Extract the [x, y] coordinate from the center of the cell holding the provided text.  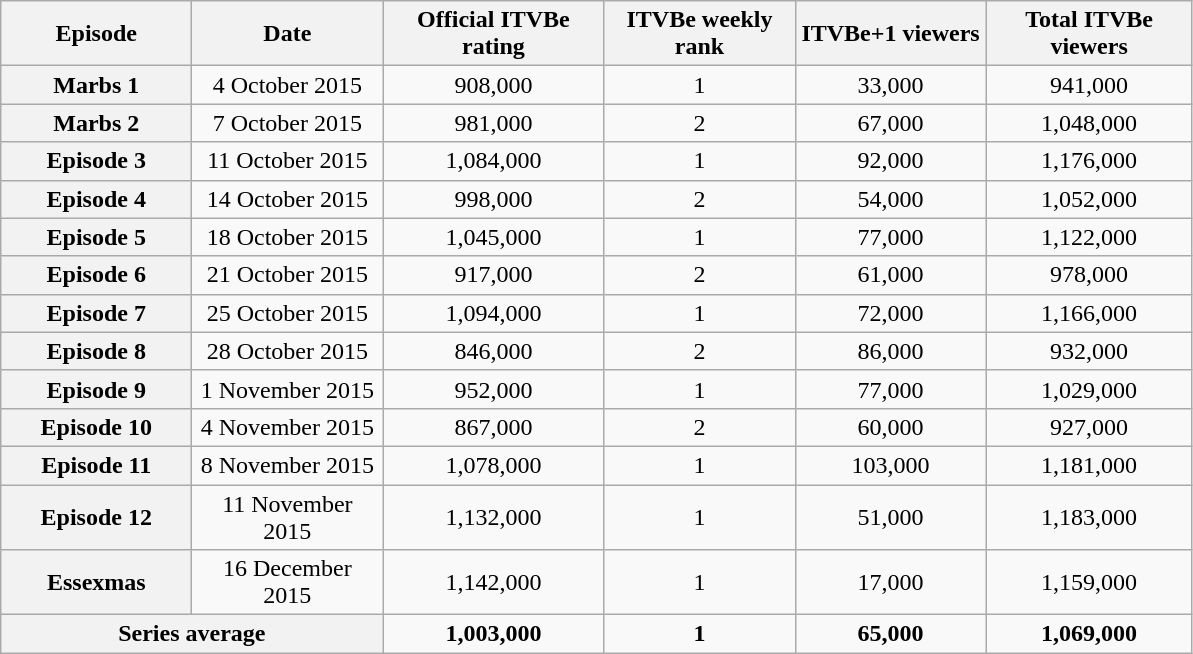
51,000 [890, 516]
1,183,000 [1089, 516]
11 November 2015 [288, 516]
33,000 [890, 85]
Episode 8 [96, 351]
952,000 [494, 389]
61,000 [890, 275]
18 October 2015 [288, 237]
8 November 2015 [288, 465]
Episode 3 [96, 161]
Official ITVBe rating [494, 34]
1,029,000 [1089, 389]
103,000 [890, 465]
1,176,000 [1089, 161]
Essexmas [96, 582]
ITVBe+1 viewers [890, 34]
1,045,000 [494, 237]
Episode 12 [96, 516]
1,048,000 [1089, 123]
1,132,000 [494, 516]
4 November 2015 [288, 427]
1,142,000 [494, 582]
Episode 7 [96, 313]
25 October 2015 [288, 313]
Series average [192, 634]
846,000 [494, 351]
981,000 [494, 123]
867,000 [494, 427]
72,000 [890, 313]
54,000 [890, 199]
92,000 [890, 161]
Episode 9 [96, 389]
1,084,000 [494, 161]
16 December 2015 [288, 582]
978,000 [1089, 275]
1,181,000 [1089, 465]
4 October 2015 [288, 85]
Date [288, 34]
14 October 2015 [288, 199]
28 October 2015 [288, 351]
917,000 [494, 275]
67,000 [890, 123]
86,000 [890, 351]
1,094,000 [494, 313]
60,000 [890, 427]
17,000 [890, 582]
Episode [96, 34]
Marbs 2 [96, 123]
1,122,000 [1089, 237]
ITVBe weekly rank [700, 34]
908,000 [494, 85]
1,052,000 [1089, 199]
Episode 10 [96, 427]
Episode 11 [96, 465]
1,166,000 [1089, 313]
65,000 [890, 634]
1,078,000 [494, 465]
932,000 [1089, 351]
1,069,000 [1089, 634]
927,000 [1089, 427]
941,000 [1089, 85]
1 November 2015 [288, 389]
11 October 2015 [288, 161]
7 October 2015 [288, 123]
1,003,000 [494, 634]
Total ITVBe viewers [1089, 34]
Episode 5 [96, 237]
21 October 2015 [288, 275]
1,159,000 [1089, 582]
Marbs 1 [96, 85]
998,000 [494, 199]
Episode 6 [96, 275]
Episode 4 [96, 199]
